Find where the given text appears and provide that cell's center as [X, Y] coordinate. 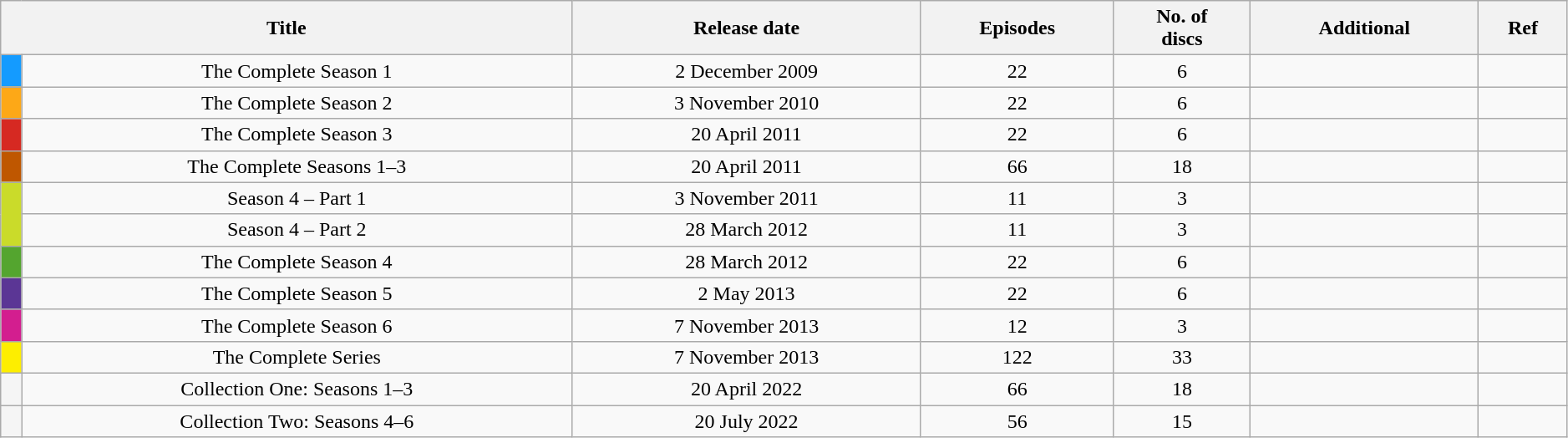
Episodes [1017, 28]
The Complete Season 5 [297, 293]
Ref [1524, 28]
The Complete Season 6 [297, 325]
20 April 2022 [747, 389]
No. ofdiscs [1182, 28]
15 [1182, 420]
The Complete Season 1 [297, 71]
Release date [747, 28]
Collection Two: Seasons 4–6 [297, 420]
3 November 2011 [747, 198]
12 [1017, 325]
122 [1017, 357]
The Complete Series [297, 357]
2 May 2013 [747, 293]
Title [287, 28]
The Complete Season 4 [297, 262]
Season 4 – Part 1 [297, 198]
20 July 2022 [747, 420]
Additional [1365, 28]
56 [1017, 420]
The Complete Season 3 [297, 135]
The Complete Seasons 1–3 [297, 166]
Season 4 – Part 2 [297, 230]
33 [1182, 357]
The Complete Season 2 [297, 103]
Collection One: Seasons 1–3 [297, 389]
2 December 2009 [747, 71]
3 November 2010 [747, 103]
